Extract the [X, Y] coordinate from the center of the cell holding the provided text.  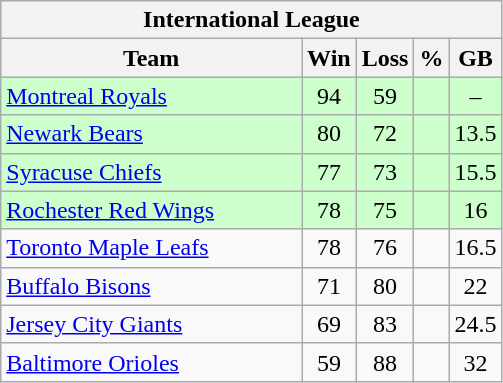
71 [330, 286]
Jersey City Giants [152, 324]
16.5 [476, 248]
73 [385, 172]
Buffalo Bisons [152, 286]
94 [330, 96]
Syracuse Chiefs [152, 172]
15.5 [476, 172]
% [432, 58]
13.5 [476, 134]
Newark Bears [152, 134]
GB [476, 58]
Win [330, 58]
24.5 [476, 324]
69 [330, 324]
22 [476, 286]
77 [330, 172]
Toronto Maple Leafs [152, 248]
75 [385, 210]
88 [385, 362]
Rochester Red Wings [152, 210]
Team [152, 58]
International League [252, 20]
76 [385, 248]
16 [476, 210]
32 [476, 362]
Baltimore Orioles [152, 362]
Loss [385, 58]
– [476, 96]
Montreal Royals [152, 96]
72 [385, 134]
83 [385, 324]
